Provide the [x, y] coordinate of the cell's center where the given text is located.  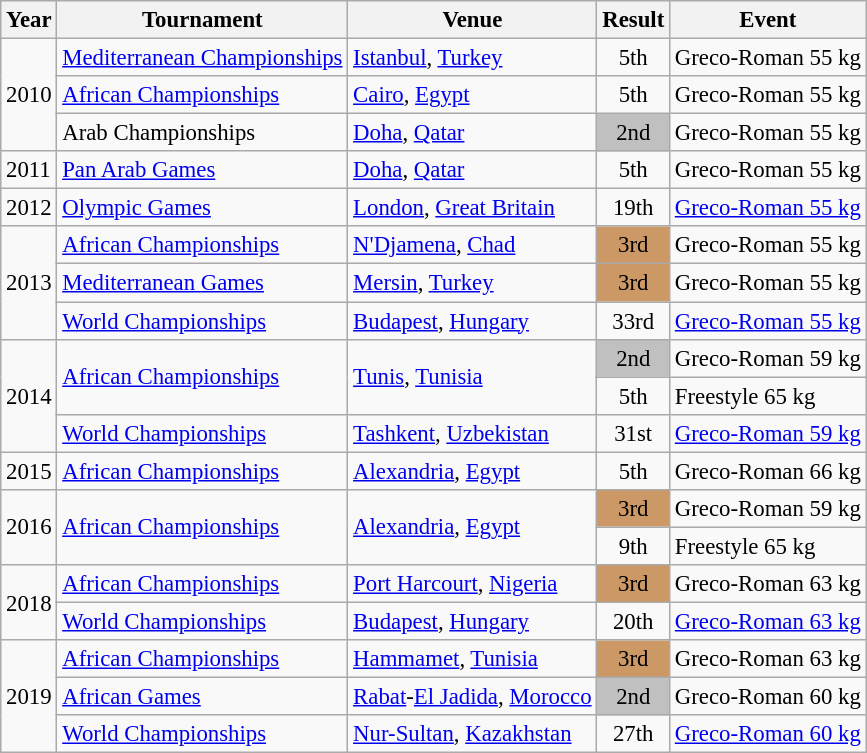
Tashkent, Uzbekistan [472, 433]
Tunis, Tunisia [472, 376]
Nur-Sultan, Kazakhstan [472, 734]
20th [634, 621]
Istanbul, Turkey [472, 58]
2012 [29, 208]
2015 [29, 471]
Tournament [202, 20]
Cairo, Egypt [472, 95]
9th [634, 546]
33rd [634, 321]
2018 [29, 602]
Year [29, 20]
Arab Championships [202, 133]
27th [634, 734]
Mediterranean Games [202, 283]
2016 [29, 528]
Venue [472, 20]
Mersin, Turkey [472, 283]
Result [634, 20]
Rabat-El Jadida, Morocco [472, 697]
2010 [29, 96]
2011 [29, 170]
N'Djamena, Chad [472, 245]
2014 [29, 396]
African Games [202, 697]
19th [634, 208]
2013 [29, 282]
Pan Arab Games [202, 170]
2019 [29, 696]
Hammamet, Tunisia [472, 659]
Olympic Games [202, 208]
London, Great Britain [472, 208]
Mediterranean Championships [202, 58]
Port Harcourt, Nigeria [472, 584]
Event [768, 20]
Greco-Roman 66 kg [768, 471]
31st [634, 433]
